Extract the [x, y] coordinate from the center of the cell holding the provided text.  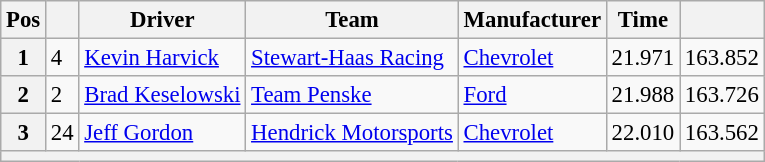
Brad Keselowski [162, 95]
3 [24, 133]
Kevin Harvick [162, 58]
Manufacturer [532, 20]
1 [24, 58]
21.971 [642, 58]
Team [352, 20]
Ford [532, 95]
163.726 [722, 95]
163.562 [722, 133]
21.988 [642, 95]
Jeff Gordon [162, 133]
4 [62, 58]
Team Penske [352, 95]
Time [642, 20]
24 [62, 133]
Driver [162, 20]
163.852 [722, 58]
Stewart-Haas Racing [352, 58]
22.010 [642, 133]
Pos [24, 20]
Hendrick Motorsports [352, 133]
